Find where the given text appears and provide that cell's center as (x, y) coordinate. 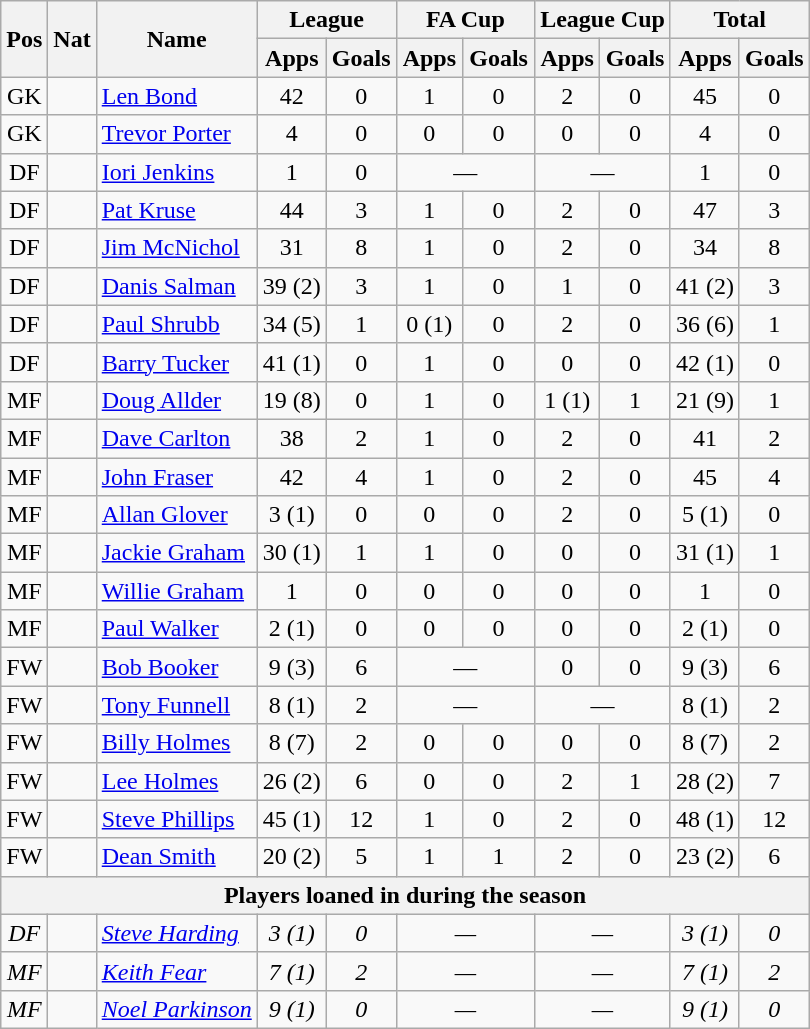
39 (2) (292, 286)
Dean Smith (176, 857)
44 (292, 210)
Billy Holmes (176, 743)
48 (1) (704, 819)
Paul Walker (176, 629)
Nat (72, 39)
League (326, 20)
Dave Carlton (176, 438)
Steve Harding (176, 933)
Steve Phillips (176, 819)
Willie Graham (176, 591)
Allan Glover (176, 515)
0 (1) (430, 324)
1 (1) (568, 400)
Noel Parkinson (176, 1009)
Trevor Porter (176, 134)
FA Cup (466, 20)
34 (5) (292, 324)
Pat Kruse (176, 210)
47 (704, 210)
League Cup (603, 20)
Tony Funnell (176, 705)
Keith Fear (176, 971)
42 (1) (704, 362)
Players loaned in during the season (405, 895)
41 (1) (292, 362)
Jackie Graham (176, 553)
38 (292, 438)
Barry Tucker (176, 362)
7 (774, 781)
20 (2) (292, 857)
28 (2) (704, 781)
Doug Allder (176, 400)
Len Bond (176, 96)
45 (1) (292, 819)
5 (1) (704, 515)
Danis Salman (176, 286)
Total (740, 20)
31 (292, 248)
5 (361, 857)
23 (2) (704, 857)
Lee Holmes (176, 781)
Name (176, 39)
Iori Jenkins (176, 172)
Jim McNichol (176, 248)
41 (2) (704, 286)
John Fraser (176, 477)
41 (704, 438)
30 (1) (292, 553)
Paul Shrubb (176, 324)
Bob Booker (176, 667)
19 (8) (292, 400)
Pos (24, 39)
26 (2) (292, 781)
36 (6) (704, 324)
34 (704, 248)
31 (1) (704, 553)
21 (9) (704, 400)
